Find where the given text appears and provide that cell's center as (x, y) coordinate. 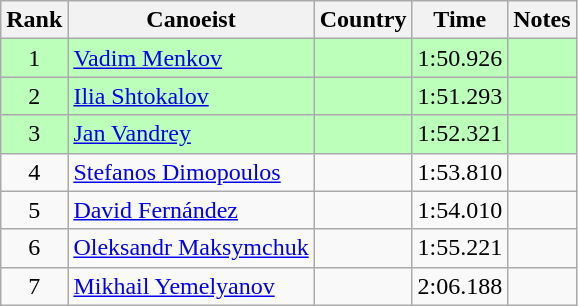
2:06.188 (460, 286)
Mikhail Yemelyanov (191, 286)
Stefanos Dimopoulos (191, 172)
1:50.926 (460, 58)
Rank (34, 20)
2 (34, 96)
7 (34, 286)
5 (34, 210)
1:55.221 (460, 248)
4 (34, 172)
1:51.293 (460, 96)
Ilia Shtokalov (191, 96)
Notes (542, 20)
1:53.810 (460, 172)
1 (34, 58)
Vadim Menkov (191, 58)
David Fernández (191, 210)
Jan Vandrey (191, 134)
1:52.321 (460, 134)
Time (460, 20)
1:54.010 (460, 210)
6 (34, 248)
Oleksandr Maksymchuk (191, 248)
3 (34, 134)
Canoeist (191, 20)
Country (363, 20)
